Search for the cell housing the specified text and yield its [x, y] center coordinate. 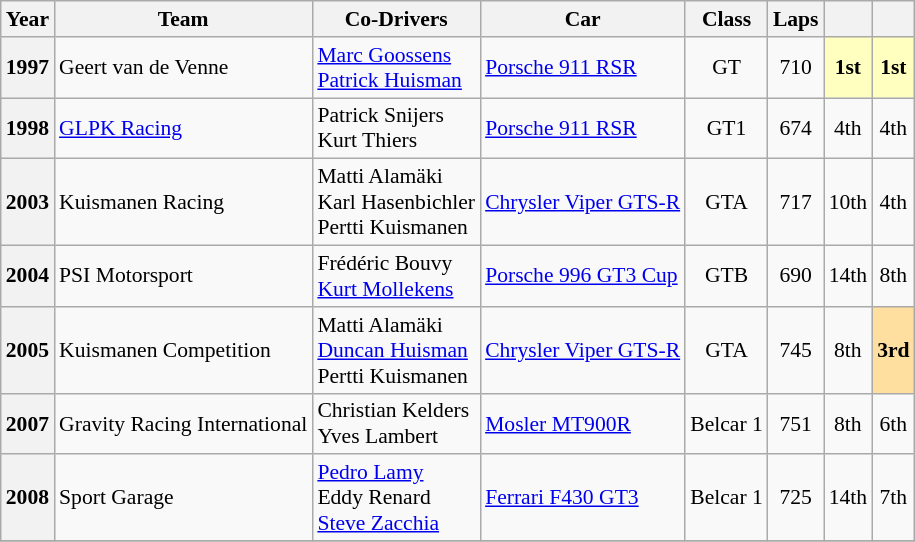
725 [796, 498]
Geert van de Venne [183, 68]
Ferrari F430 GT3 [582, 498]
2008 [28, 498]
710 [796, 68]
Team [183, 19]
Frédéric Bouvy Kurt Mollekens [396, 276]
751 [796, 424]
3rd [894, 350]
Laps [796, 19]
717 [796, 202]
GLPK Racing [183, 128]
690 [796, 276]
Patrick Snijers Kurt Thiers [396, 128]
Marc Goossens Patrick Huisman [396, 68]
2007 [28, 424]
Kuismanen Racing [183, 202]
Matti Alamäki Karl Hasenbichler Pertti Kuismanen [396, 202]
745 [796, 350]
2005 [28, 350]
GTB [726, 276]
7th [894, 498]
Matti Alamäki Duncan Huisman Pertti Kuismanen [396, 350]
Gravity Racing International [183, 424]
6th [894, 424]
Sport Garage [183, 498]
Class [726, 19]
Pedro Lamy Eddy Renard Steve Zacchia [396, 498]
1997 [28, 68]
674 [796, 128]
2004 [28, 276]
Mosler MT900R [582, 424]
Year [28, 19]
PSI Motorsport [183, 276]
GT [726, 68]
GT1 [726, 128]
Co-Drivers [396, 19]
Porsche 996 GT3 Cup [582, 276]
2003 [28, 202]
Kuismanen Competition [183, 350]
Car [582, 19]
1998 [28, 128]
10th [848, 202]
Christian Kelders Yves Lambert [396, 424]
